Locate the cell with the specified text and output its [X, Y] center coordinate. 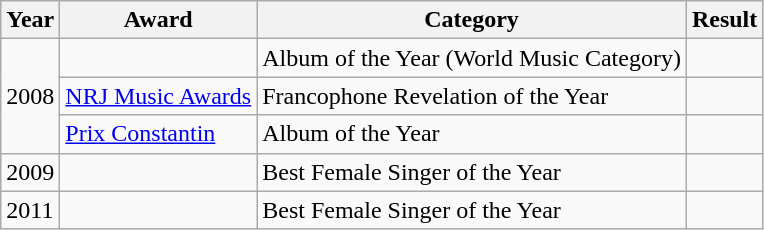
Album of the Year (World Music Category) [472, 58]
2009 [30, 172]
Francophone Revelation of the Year [472, 96]
Result [724, 20]
2011 [30, 210]
Category [472, 20]
Award [158, 20]
Prix Constantin [158, 134]
2008 [30, 96]
Album of the Year [472, 134]
Year [30, 20]
NRJ Music Awards [158, 96]
